Detect which cell encompasses the target text, then output its (x, y) center coordinate. 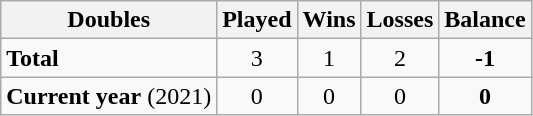
Wins (329, 20)
-1 (485, 58)
Doubles (109, 20)
Losses (400, 20)
1 (329, 58)
Total (109, 58)
Balance (485, 20)
3 (257, 58)
2 (400, 58)
Current year (2021) (109, 96)
Played (257, 20)
